Locate the cell with the specified text and output its (x, y) center coordinate. 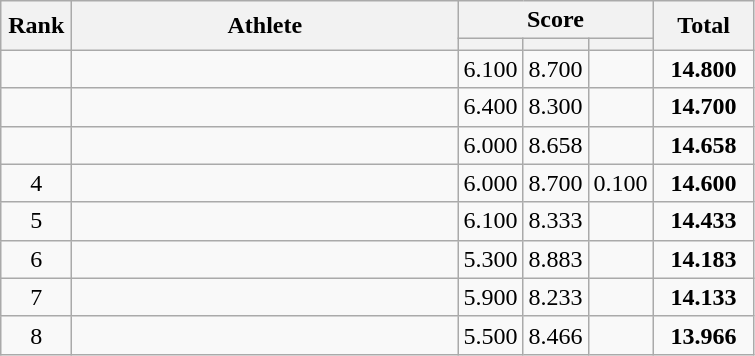
5.900 (490, 297)
5.500 (490, 335)
14.600 (704, 183)
5.300 (490, 259)
14.133 (704, 297)
14.700 (704, 107)
8.333 (556, 221)
8.883 (556, 259)
14.183 (704, 259)
8.300 (556, 107)
Athlete (265, 26)
14.433 (704, 221)
Total (704, 26)
13.966 (704, 335)
Rank (36, 26)
6 (36, 259)
6.400 (490, 107)
8.658 (556, 145)
Score (556, 20)
7 (36, 297)
14.658 (704, 145)
8.466 (556, 335)
8 (36, 335)
8.233 (556, 297)
0.100 (620, 183)
4 (36, 183)
14.800 (704, 69)
5 (36, 221)
